Scan for the cell matching the given text and deliver its (X, Y) coordinate at center. 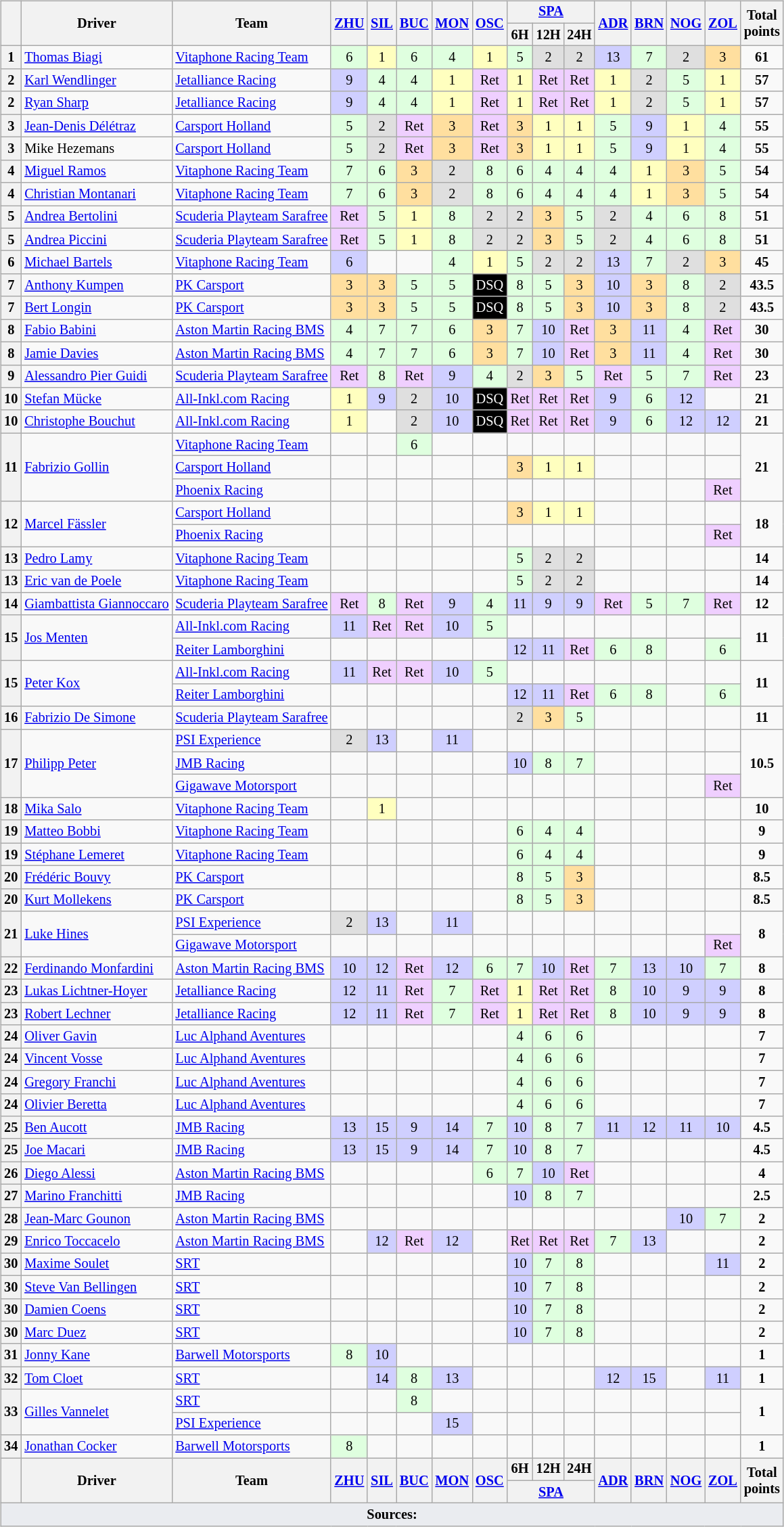
Eric van de Poele (96, 581)
Marino Franchitti (96, 1196)
Sources: (392, 1515)
Andrea Bertolini (96, 217)
Vincent Vosse (96, 1059)
Thomas Biagi (96, 58)
32 (11, 1378)
Philipp Peter (96, 763)
Robert Lechner (96, 1014)
Fabrizio Gollin (96, 467)
Olivier Beretta (96, 1105)
Karl Wendlinger (96, 81)
Ryan Sharp (96, 103)
Miguel Ramos (96, 171)
10.5 (762, 763)
Damien Coens (96, 1310)
34 (11, 1446)
Jonny Kane (96, 1355)
Jamie Davies (96, 353)
Anthony Kumpen (96, 286)
Pedro Lamy (96, 558)
Oliver Gavin (96, 1036)
Lukas Lichtner-Hoyer (96, 991)
22 (11, 968)
Luke Hines (96, 934)
17 (11, 763)
Marcel Fässler (96, 524)
Ferdinando Monfardini (96, 968)
Steve Van Bellingen (96, 1287)
Fabio Babini (96, 331)
Michael Bartels (96, 263)
Gilles Vannelet (96, 1413)
Christophe Bouchut (96, 421)
Andrea Piccini (96, 240)
Stefan Mücke (96, 399)
31 (11, 1355)
Fabrizio De Simone (96, 718)
Ben Aucott (96, 1128)
16 (11, 718)
2.5 (762, 1196)
45 (762, 263)
Bert Longin (96, 308)
61 (762, 58)
Stéphane Lemeret (96, 854)
28 (11, 1218)
Peter Kox (96, 683)
Tom Cloet (96, 1378)
Christian Montanari (96, 194)
Diego Alessi (96, 1173)
Jean-Denis Délétraz (96, 126)
33 (11, 1413)
Jos Menten (96, 637)
Mike Hezemans (96, 149)
Marc Duez (96, 1333)
Gregory Franchi (96, 1082)
Matteo Bobbi (96, 831)
26 (11, 1173)
Mika Salo (96, 809)
Frédéric Bouvy (96, 878)
Enrico Toccacelo (96, 1241)
27 (11, 1196)
Kurt Mollekens (96, 900)
Jean-Marc Gounon (96, 1218)
Alessandro Pier Guidi (96, 376)
Giambattista Giannoccaro (96, 604)
29 (11, 1241)
Jonathan Cocker (96, 1446)
Maxime Soulet (96, 1264)
Joe Macari (96, 1150)
